Return (x, y) of the center of cell containing provided text 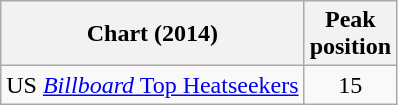
US Billboard Top Heatseekers (152, 85)
Peakposition (350, 34)
15 (350, 85)
Chart (2014) (152, 34)
